Determine the [x, y] coordinate at the center of the cell enclosing the given text.  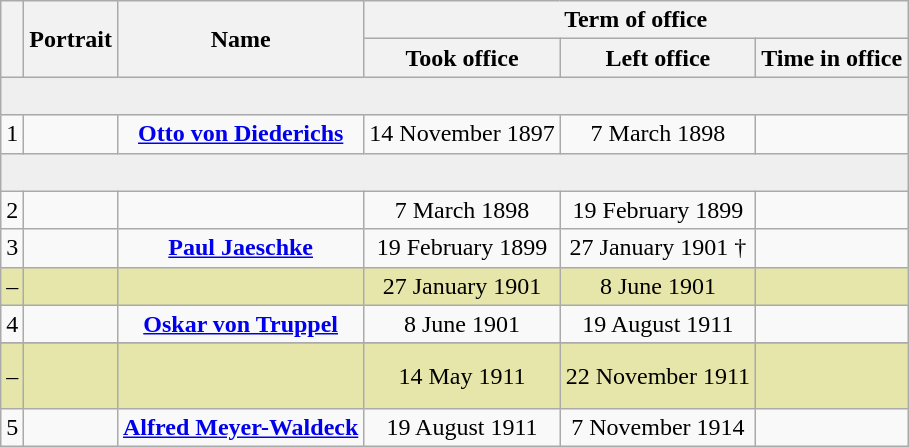
Otto von Diederichs [240, 134]
1 [12, 134]
Alfred Meyer-Waldeck [240, 427]
5 [12, 427]
14 May 1911 [462, 376]
Term of office [636, 20]
Portrait [71, 39]
Time in office [832, 58]
Oskar von Truppel [240, 324]
14 November 1897 [462, 134]
3 [12, 248]
27 January 1901 [462, 286]
Left office [658, 58]
Name [240, 39]
22 November 1911 [658, 376]
2 [12, 210]
7 November 1914 [658, 427]
Paul Jaeschke [240, 248]
27 January 1901 † [658, 248]
Took office [462, 58]
4 [12, 324]
